Locate the cell with the specified text and output its [x, y] center coordinate. 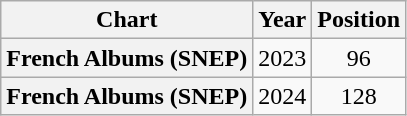
128 [359, 96]
96 [359, 58]
2023 [282, 58]
Year [282, 20]
Chart [127, 20]
2024 [282, 96]
Position [359, 20]
